Find where the given text appears and provide that cell's center as (X, Y) coordinate. 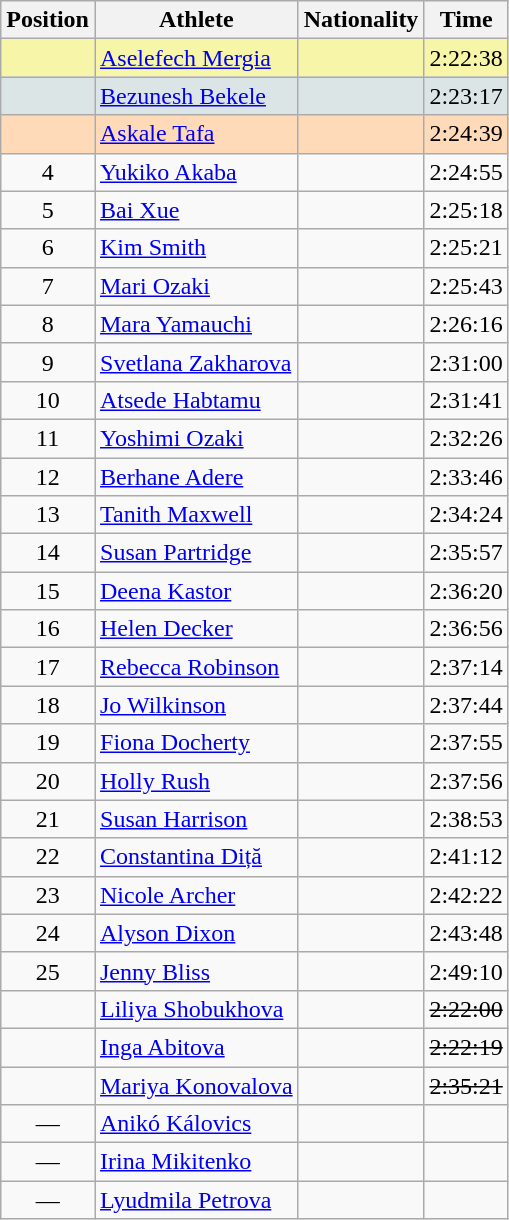
2:22:38 (466, 58)
23 (48, 895)
11 (48, 438)
16 (48, 629)
Svetlana Zakharova (196, 362)
2:25:21 (466, 248)
2:25:18 (466, 210)
13 (48, 515)
20 (48, 781)
6 (48, 248)
12 (48, 477)
2:36:20 (466, 591)
5 (48, 210)
Nationality (361, 20)
Mariya Konovalova (196, 1085)
2:37:56 (466, 781)
Atsede Habtamu (196, 400)
2:35:57 (466, 553)
Susan Partridge (196, 553)
Rebecca Robinson (196, 667)
2:26:16 (466, 324)
2:37:14 (466, 667)
2:34:24 (466, 515)
Susan Harrison (196, 819)
Position (48, 20)
Bezunesh Bekele (196, 96)
Berhane Adere (196, 477)
Holly Rush (196, 781)
Jo Wilkinson (196, 705)
24 (48, 933)
21 (48, 819)
Nicole Archer (196, 895)
2:22:19 (466, 1047)
Tanith Maxwell (196, 515)
2:37:44 (466, 705)
Liliya Shobukhova (196, 1009)
Mari Ozaki (196, 286)
Helen Decker (196, 629)
Constantina Diță (196, 857)
Askale Tafa (196, 134)
Inga Abitova (196, 1047)
2:24:55 (466, 172)
2:43:48 (466, 933)
18 (48, 705)
Deena Kastor (196, 591)
2:25:43 (466, 286)
Anikó Kálovics (196, 1124)
Jenny Bliss (196, 971)
19 (48, 743)
Yukiko Akaba (196, 172)
2:37:55 (466, 743)
22 (48, 857)
Time (466, 20)
17 (48, 667)
10 (48, 400)
2:31:41 (466, 400)
2:36:56 (466, 629)
2:42:22 (466, 895)
14 (48, 553)
15 (48, 591)
7 (48, 286)
2:23:17 (466, 96)
2:38:53 (466, 819)
Fiona Docherty (196, 743)
9 (48, 362)
4 (48, 172)
Athlete (196, 20)
25 (48, 971)
Irina Mikitenko (196, 1162)
Yoshimi Ozaki (196, 438)
Aselefech Mergia (196, 58)
2:33:46 (466, 477)
Kim Smith (196, 248)
Mara Yamauchi (196, 324)
Bai Xue (196, 210)
Alyson Dixon (196, 933)
2:49:10 (466, 971)
8 (48, 324)
2:41:12 (466, 857)
2:31:00 (466, 362)
2:24:39 (466, 134)
2:35:21 (466, 1085)
2:22:00 (466, 1009)
Lyudmila Petrova (196, 1200)
2:32:26 (466, 438)
